Provide the (x, y) coordinate of the cell's center where the given text is located.  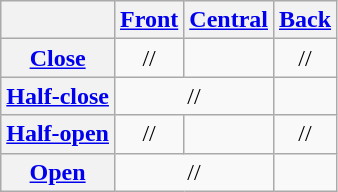
Close (58, 58)
Half-open (58, 134)
Front (148, 20)
Central (229, 20)
Open (58, 172)
Back (304, 20)
Half-close (58, 96)
